Return [x, y] of the center of cell containing provided text 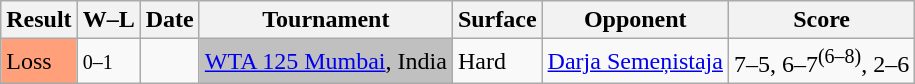
Loss [39, 62]
Result [39, 20]
0–1 [108, 62]
Surface [497, 20]
7–5, 6–7(6–8), 2–6 [821, 62]
W–L [108, 20]
Opponent [635, 20]
Score [821, 20]
Hard [497, 62]
Date [170, 20]
WTA 125 Mumbai, India [326, 62]
Darja Semeņistaja [635, 62]
Tournament [326, 20]
